Provide the (X, Y) coordinate of the cell's center where the given text is located.  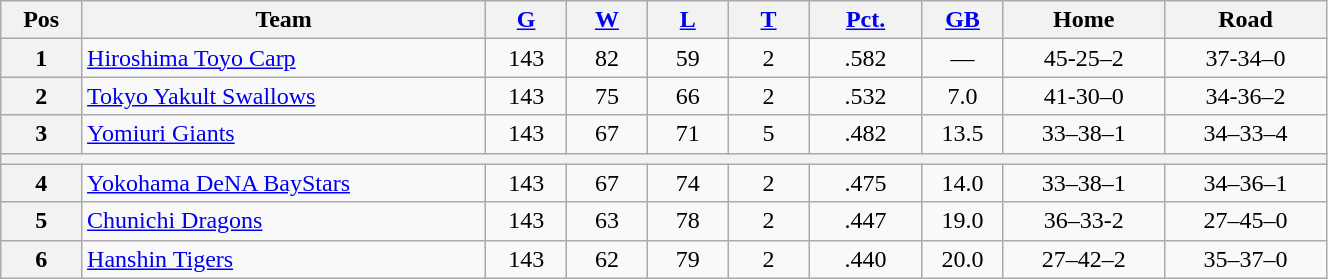
59 (688, 58)
41-30–0 (1084, 96)
G (526, 20)
.532 (866, 96)
4 (42, 183)
75 (608, 96)
L (688, 20)
Hiroshima Toyo Carp (284, 58)
13.5 (962, 134)
27–45–0 (1246, 221)
Home (1084, 20)
71 (688, 134)
14.0 (962, 183)
7.0 (962, 96)
.440 (866, 259)
1 (42, 58)
27–42–2 (1084, 259)
34–33–4 (1246, 134)
Hanshin Tigers (284, 259)
63 (608, 221)
Tokyo Yakult Swallows (284, 96)
Road (1246, 20)
37-34–0 (1246, 58)
.475 (866, 183)
34-36–2 (1246, 96)
6 (42, 259)
19.0 (962, 221)
78 (688, 221)
.447 (866, 221)
66 (688, 96)
T (768, 20)
W (608, 20)
GB (962, 20)
79 (688, 259)
36–33-2 (1084, 221)
3 (42, 134)
Chunichi Dragons (284, 221)
45-25–2 (1084, 58)
82 (608, 58)
35–37–0 (1246, 259)
Pos (42, 20)
Yokohama DeNA BayStars (284, 183)
Pct. (866, 20)
Team (284, 20)
74 (688, 183)
Yomiuri Giants (284, 134)
20.0 (962, 259)
.582 (866, 58)
.482 (866, 134)
62 (608, 259)
— (962, 58)
34–36–1 (1246, 183)
